Scan for the cell matching the given text and deliver its [x, y] coordinate at center. 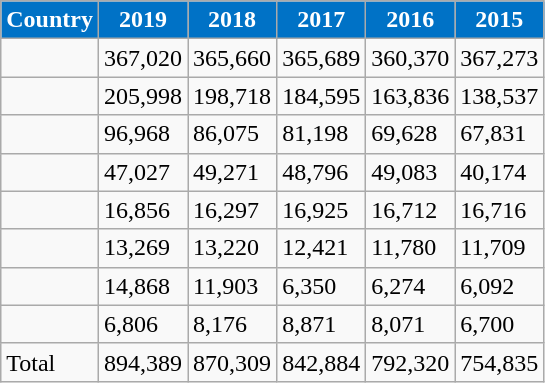
12,421 [322, 248]
198,718 [232, 96]
11,903 [232, 286]
8,071 [410, 324]
Country [50, 20]
894,389 [142, 362]
49,271 [232, 172]
2016 [410, 20]
49,083 [410, 172]
8,176 [232, 324]
842,884 [322, 362]
16,856 [142, 210]
184,595 [322, 96]
2019 [142, 20]
69,628 [410, 134]
8,871 [322, 324]
11,780 [410, 248]
6,350 [322, 286]
81,198 [322, 134]
47,027 [142, 172]
792,320 [410, 362]
6,092 [500, 286]
86,075 [232, 134]
365,660 [232, 58]
870,309 [232, 362]
48,796 [322, 172]
360,370 [410, 58]
16,716 [500, 210]
2015 [500, 20]
16,712 [410, 210]
6,700 [500, 324]
96,968 [142, 134]
14,868 [142, 286]
365,689 [322, 58]
2017 [322, 20]
11,709 [500, 248]
367,273 [500, 58]
67,831 [500, 134]
16,925 [322, 210]
163,836 [410, 96]
138,537 [500, 96]
40,174 [500, 172]
13,269 [142, 248]
13,220 [232, 248]
754,835 [500, 362]
2018 [232, 20]
6,806 [142, 324]
6,274 [410, 286]
Total [50, 362]
16,297 [232, 210]
205,998 [142, 96]
367,020 [142, 58]
